Pinpoint the cell where the given text exists, returning its [x, y] midpoint coordinate. 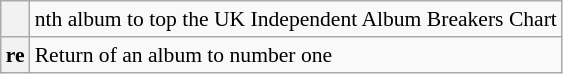
nth album to top the UK Independent Album Breakers Chart [296, 19]
re [16, 55]
Return of an album to number one [296, 55]
